Pinpoint the cell where the given text exists, returning its [X, Y] midpoint coordinate. 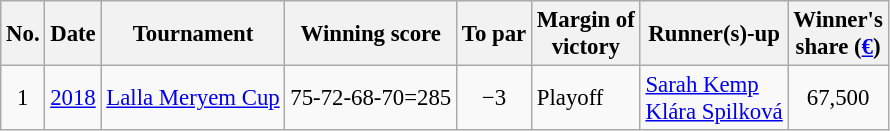
Lalla Meryem Cup [193, 98]
No. [23, 34]
Winning score [371, 34]
67,500 [838, 98]
Winner'sshare (€) [838, 34]
Margin ofvictory [586, 34]
Runner(s)-up [714, 34]
Tournament [193, 34]
−3 [494, 98]
75-72-68-70=285 [371, 98]
1 [23, 98]
2018 [73, 98]
To par [494, 34]
Playoff [586, 98]
Sarah Kemp Klára Spilková [714, 98]
Date [73, 34]
